From the cell containing the given text, extract its center point as [X, Y] coordinate. 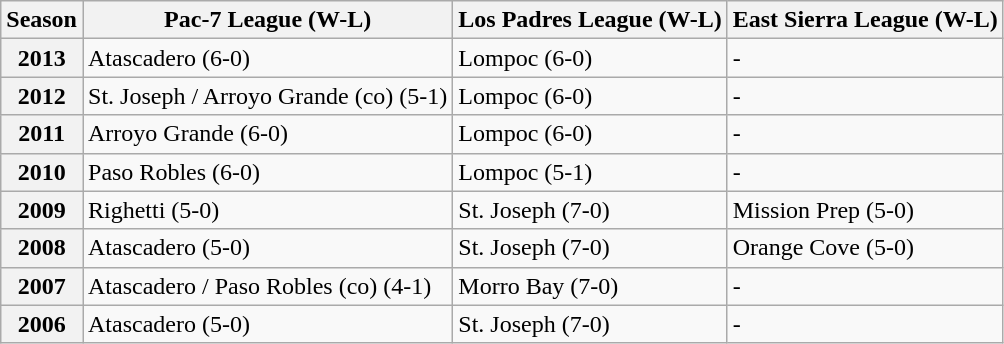
St. Joseph / Arroyo Grande (co) (5-1) [267, 96]
2011 [42, 134]
2012 [42, 96]
Atascadero / Paso Robles (co) (4-1) [267, 286]
2010 [42, 172]
2009 [42, 210]
Mission Prep (5-0) [865, 210]
2006 [42, 324]
Righetti (5-0) [267, 210]
2007 [42, 286]
Orange Cove (5-0) [865, 248]
Pac-7 League (W-L) [267, 20]
Morro Bay (7-0) [590, 286]
2013 [42, 58]
Lompoc (5-1) [590, 172]
Los Padres League (W-L) [590, 20]
Season [42, 20]
East Sierra League (W-L) [865, 20]
Arroyo Grande (6-0) [267, 134]
2008 [42, 248]
Atascadero (6-0) [267, 58]
Paso Robles (6-0) [267, 172]
